Search for the cell housing the specified text and yield its (X, Y) center coordinate. 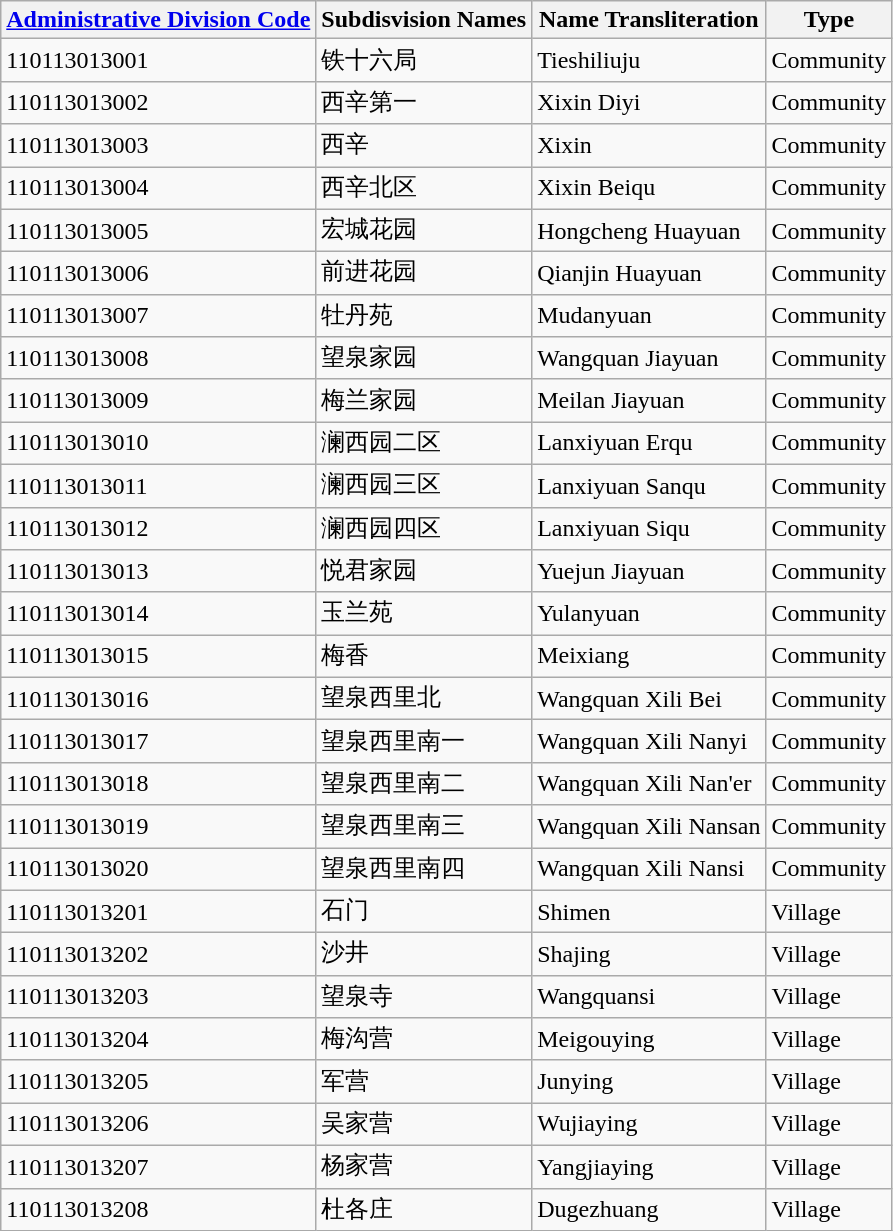
澜西园三区 (424, 486)
望泉家园 (424, 358)
悦君家园 (424, 572)
梅兰家园 (424, 400)
吴家营 (424, 1124)
110113013010 (158, 444)
望泉西里北 (424, 698)
梅香 (424, 656)
110113013008 (158, 358)
望泉西里南三 (424, 826)
西辛 (424, 146)
Qianjin Huayuan (649, 274)
Shimen (649, 912)
110113013020 (158, 870)
110113013204 (158, 1040)
110113013006 (158, 274)
前进花园 (424, 274)
110113013014 (158, 614)
110113013202 (158, 954)
Meilan Jiayuan (649, 400)
Wujiaying (649, 1124)
Yuejun Jiayuan (649, 572)
Lanxiyuan Siqu (649, 528)
110113013203 (158, 996)
Yulanyuan (649, 614)
110113013206 (158, 1124)
望泉寺 (424, 996)
Xixin Beiqu (649, 188)
Wangquan Xili Nanyi (649, 742)
Wangquansi (649, 996)
Type (829, 20)
110113013005 (158, 230)
杜各庄 (424, 1210)
110113013018 (158, 784)
Yangjiaying (649, 1166)
沙井 (424, 954)
宏城花园 (424, 230)
Name Transliteration (649, 20)
110113013001 (158, 60)
110113013016 (158, 698)
澜西园二区 (424, 444)
Wangquan Jiayuan (649, 358)
玉兰苑 (424, 614)
110113013007 (158, 316)
110113013208 (158, 1210)
Meixiang (649, 656)
望泉西里南二 (424, 784)
110113013011 (158, 486)
110113013012 (158, 528)
Meigouying (649, 1040)
Hongcheng Huayuan (649, 230)
110113013015 (158, 656)
Shajing (649, 954)
Dugezhuang (649, 1210)
110113013205 (158, 1082)
Xixin (649, 146)
Administrative Division Code (158, 20)
110113013004 (158, 188)
Lanxiyuan Sanqu (649, 486)
杨家营 (424, 1166)
军营 (424, 1082)
110113013017 (158, 742)
西辛北区 (424, 188)
石门 (424, 912)
西辛第一 (424, 102)
110113013207 (158, 1166)
110113013201 (158, 912)
110113013003 (158, 146)
110113013002 (158, 102)
梅沟营 (424, 1040)
澜西园四区 (424, 528)
110113013013 (158, 572)
Wangquan Xili Bei (649, 698)
Xixin Diyi (649, 102)
望泉西里南四 (424, 870)
110113013009 (158, 400)
Junying (649, 1082)
望泉西里南一 (424, 742)
110113013019 (158, 826)
Mudanyuan (649, 316)
Wangquan Xili Nansi (649, 870)
Tieshiliuju (649, 60)
牡丹苑 (424, 316)
Lanxiyuan Erqu (649, 444)
Wangquan Xili Nan'er (649, 784)
Subdisvision Names (424, 20)
Wangquan Xili Nansan (649, 826)
铁十六局 (424, 60)
